For the text-containing cell, return its midpoint in [x, y] coordinate format. 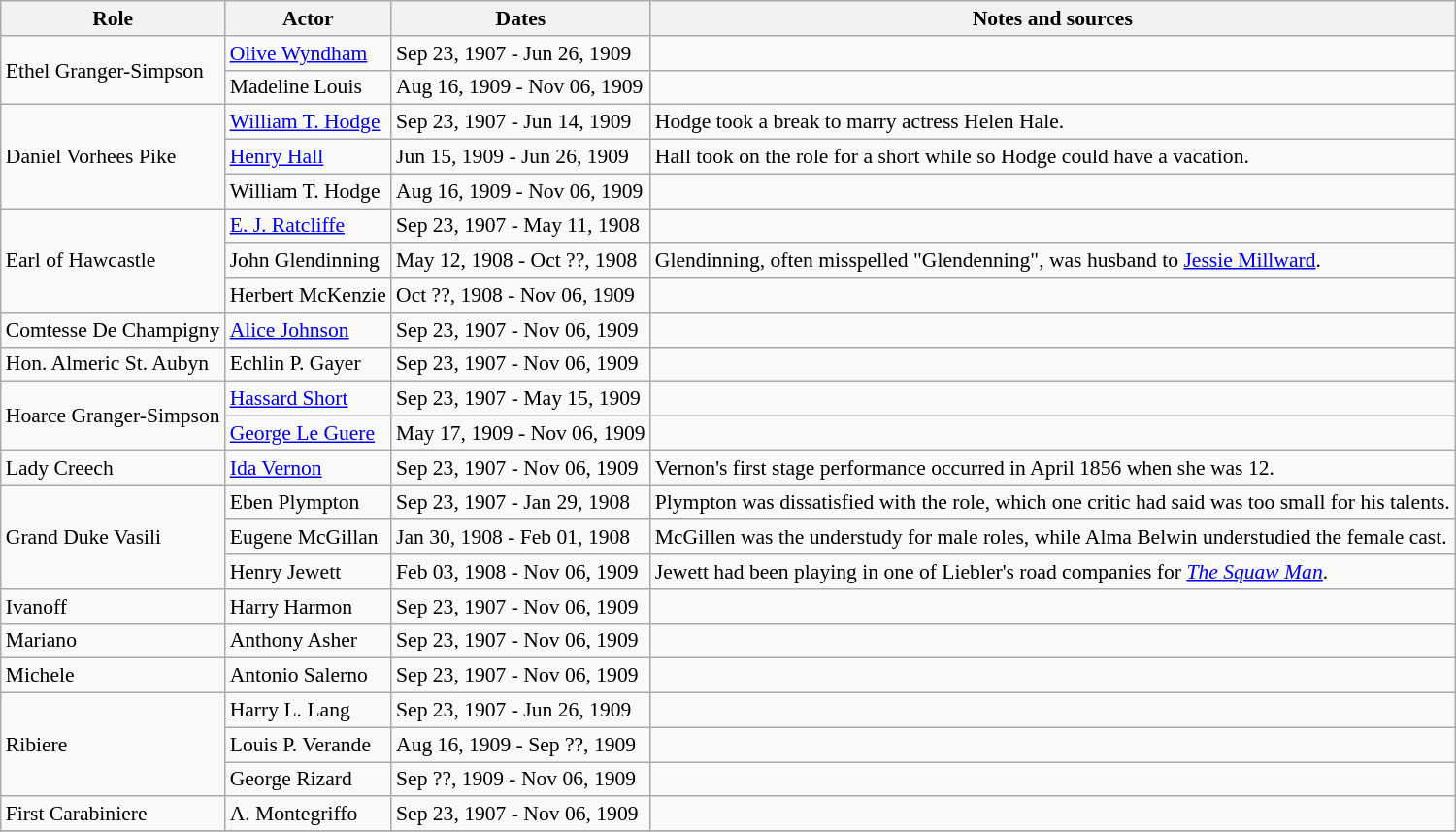
Alice Johnson [309, 330]
Ivanoff [113, 607]
Jan 30, 1908 - Feb 01, 1908 [520, 538]
Dates [520, 18]
Lady Creech [113, 468]
Sep 23, 1907 - Jun 14, 1909 [520, 122]
A. Montegriffo [309, 815]
Antonio Salerno [309, 676]
Aug 16, 1909 - Sep ??, 1909 [520, 745]
Jewett had been playing in one of Liebler's road companies for The Squaw Man. [1052, 572]
Ida Vernon [309, 468]
Harry L. Lang [309, 711]
McGillen was the understudy for male roles, while Alma Belwin understudied the female cast. [1052, 538]
Eben Plympton [309, 503]
Hodge took a break to marry actress Helen Hale. [1052, 122]
Echlin P. Gayer [309, 364]
May 17, 1909 - Nov 06, 1909 [520, 434]
Earl of Hawcastle [113, 260]
Louis P. Verande [309, 745]
Role [113, 18]
Notes and sources [1052, 18]
Comtesse De Champigny [113, 330]
May 12, 1908 - Oct ??, 1908 [520, 261]
Grand Duke Vasili [113, 538]
E. J. Ratcliffe [309, 226]
Hon. Almeric St. Aubyn [113, 364]
Hassard Short [309, 399]
Jun 15, 1909 - Jun 26, 1909 [520, 157]
Henry Hall [309, 157]
George Rizard [309, 780]
John Glendinning [309, 261]
Harry Harmon [309, 607]
Daniel Vorhees Pike [113, 157]
Michele [113, 676]
Hall took on the role for a short while so Hodge could have a vacation. [1052, 157]
Madeline Louis [309, 87]
Herbert McKenzie [309, 295]
Vernon's first stage performance occurred in April 1856 when she was 12. [1052, 468]
Ribiere [113, 746]
Hoarce Granger-Simpson [113, 416]
Ethel Granger-Simpson [113, 70]
Feb 03, 1908 - Nov 06, 1909 [520, 572]
Sep 23, 1907 - May 11, 1908 [520, 226]
Mariano [113, 641]
Eugene McGillan [309, 538]
George Le Guere [309, 434]
Sep 23, 1907 - Jan 29, 1908 [520, 503]
Glendinning, often misspelled "Glendenning", was husband to Jessie Millward. [1052, 261]
Sep ??, 1909 - Nov 06, 1909 [520, 780]
Henry Jewett [309, 572]
First Carabiniere [113, 815]
Olive Wyndham [309, 53]
Oct ??, 1908 - Nov 06, 1909 [520, 295]
Actor [309, 18]
Anthony Asher [309, 641]
Sep 23, 1907 - May 15, 1909 [520, 399]
Plympton was dissatisfied with the role, which one critic had said was too small for his talents. [1052, 503]
